Output the [x, y] coordinate of the center of the cell containing the given text.  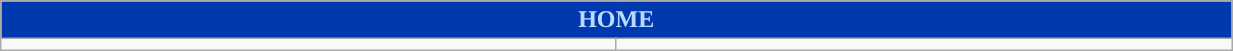
HOME [616, 20]
